Return [X, Y] of the center of cell containing provided text 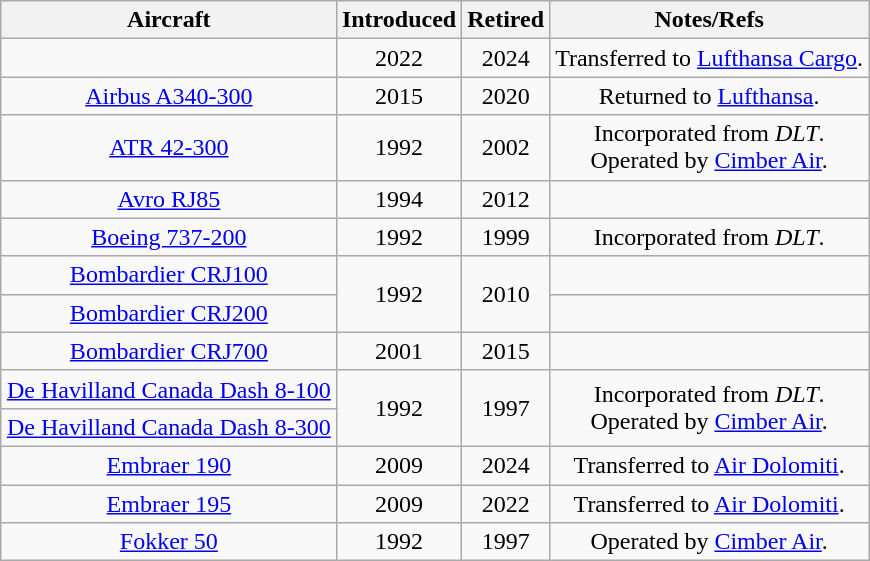
Bombardier CRJ700 [168, 351]
Aircraft [168, 20]
2020 [506, 96]
Avro RJ85 [168, 199]
Transferred to Lufthansa Cargo. [710, 58]
Bombardier CRJ200 [168, 313]
Returned to Lufthansa. [710, 96]
Introduced [398, 20]
De Havilland Canada Dash 8-100 [168, 389]
Embraer 190 [168, 465]
Embraer 195 [168, 503]
Incorporated from DLT. [710, 237]
2002 [506, 148]
Retired [506, 20]
Boeing 737-200 [168, 237]
2001 [398, 351]
Fokker 50 [168, 542]
Bombardier CRJ100 [168, 275]
De Havilland Canada Dash 8-300 [168, 427]
1994 [398, 199]
1999 [506, 237]
ATR 42-300 [168, 148]
2012 [506, 199]
2010 [506, 294]
Notes/Refs [710, 20]
Operated by Cimber Air. [710, 542]
Airbus A340-300 [168, 96]
